Capture the cell that displays the provided text and extract its (X, Y) central coordinate. 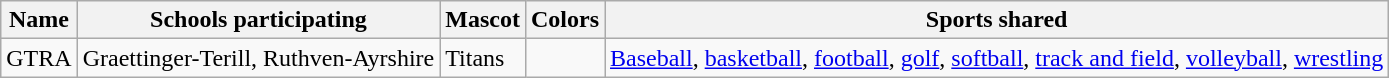
GTRA (39, 58)
Graettinger-Terill, Ruthven-Ayrshire (258, 58)
Name (39, 20)
Titans (483, 58)
Baseball, basketball, football, golf, softball, track and field, volleyball, wrestling (996, 58)
Colors (564, 20)
Mascot (483, 20)
Sports shared (996, 20)
Schools participating (258, 20)
